Identify which cell holds the provided text, then report its [x, y] central coordinate. 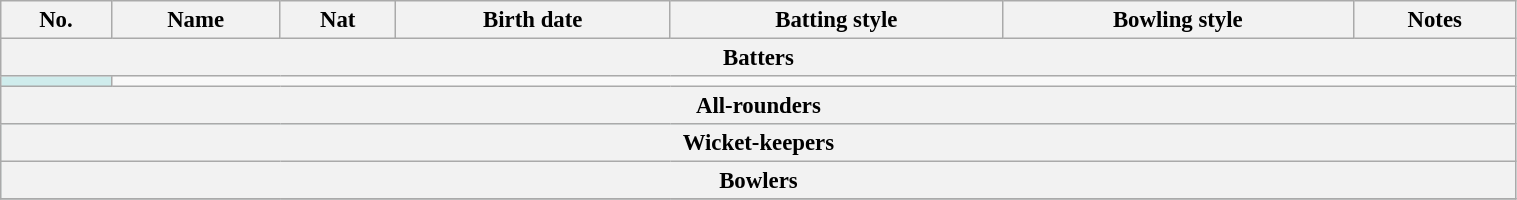
Bowlers [758, 181]
Batting style [836, 20]
Birth date [532, 20]
All-rounders [758, 106]
No. [56, 20]
Wicket-keepers [758, 143]
Batters [758, 58]
Notes [1434, 20]
Nat [338, 20]
Name [196, 20]
Bowling style [1178, 20]
